For the text-containing cell, return its midpoint in [x, y] coordinate format. 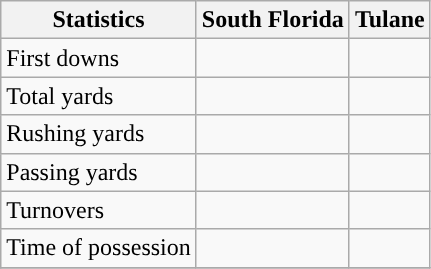
First downs [99, 58]
Rushing yards [99, 134]
Total yards [99, 96]
Time of possession [99, 248]
Tulane [390, 20]
Passing yards [99, 172]
Statistics [99, 20]
Turnovers [99, 210]
South Florida [272, 20]
